Return the [x, y] coordinate for the center point of the cell that contains the specified text.  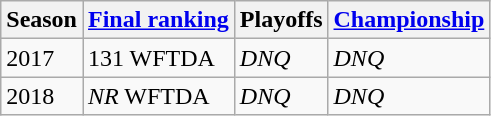
Playoffs [281, 20]
2018 [42, 96]
Final ranking [158, 20]
Championship [409, 20]
131 WFTDA [158, 58]
2017 [42, 58]
Season [42, 20]
NR WFTDA [158, 96]
